Provide the (x, y) coordinate of the cell's center where the given text is located.  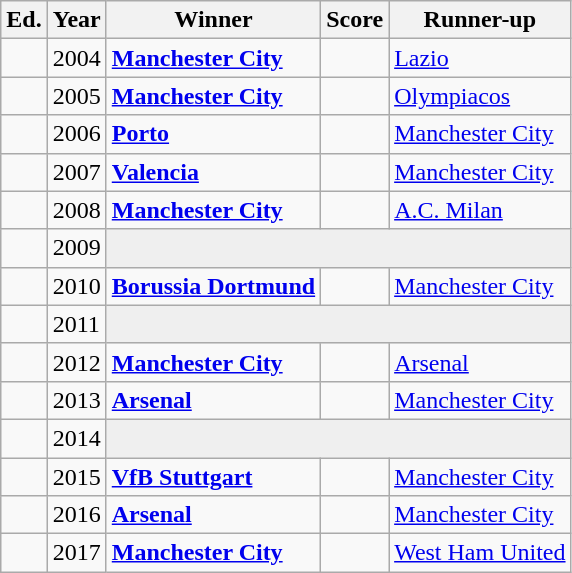
2010 (76, 286)
2012 (76, 362)
2006 (76, 134)
2016 (76, 515)
2014 (76, 438)
Score (355, 20)
Ed. (24, 20)
VfB Stuttgart (213, 477)
Borussia Dortmund (213, 286)
2005 (76, 96)
2011 (76, 324)
2015 (76, 477)
Lazio (480, 58)
Valencia (213, 172)
2008 (76, 210)
2017 (76, 553)
Runner-up (480, 20)
Year (76, 20)
West Ham United (480, 553)
Porto (213, 134)
Winner (213, 20)
A.C. Milan (480, 210)
2009 (76, 248)
2007 (76, 172)
2013 (76, 400)
Olympiacos (480, 96)
2004 (76, 58)
